Output the (X, Y) coordinate of the center of the cell containing the given text.  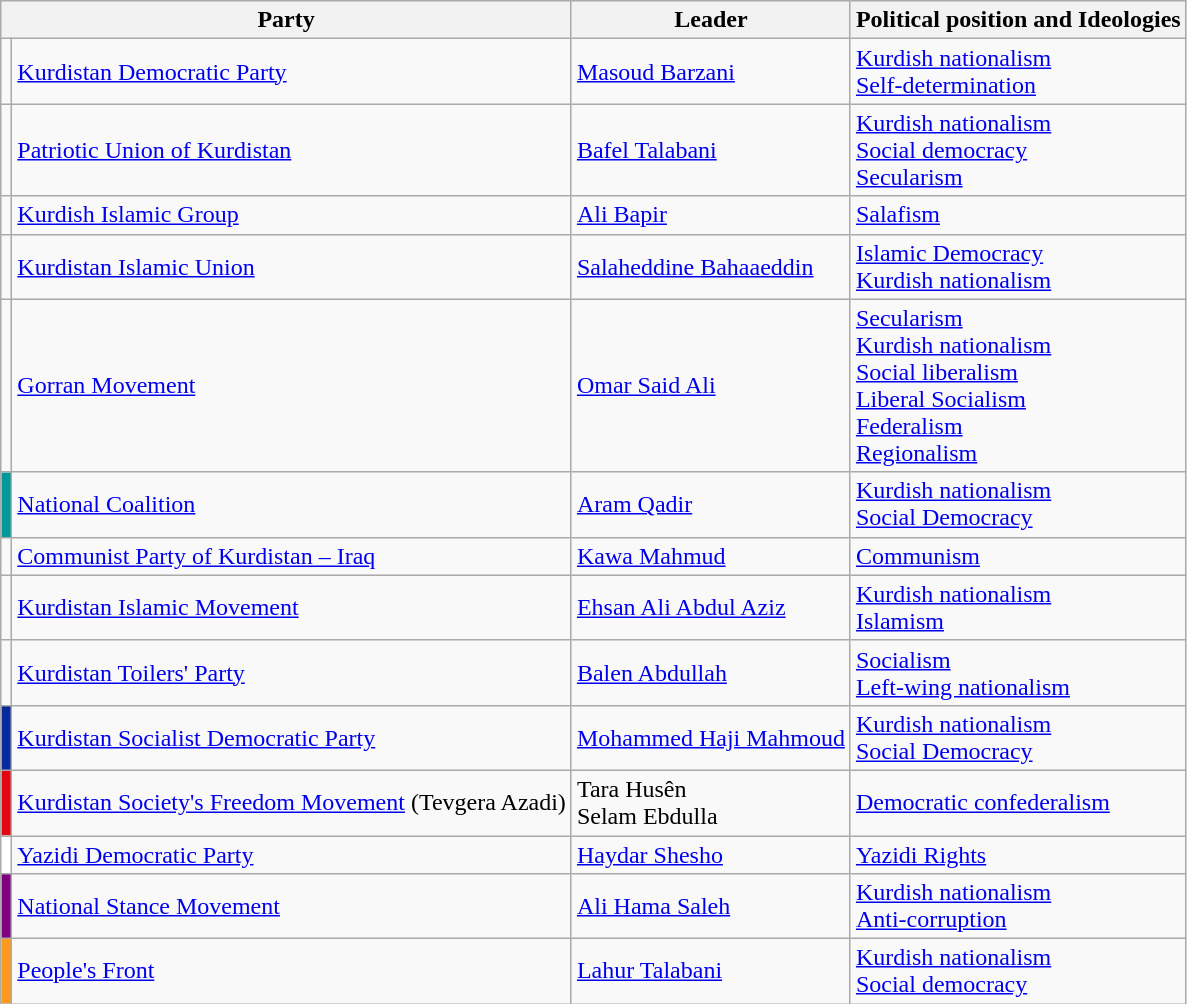
People's Front (292, 972)
Kurdistan Islamic Union (292, 266)
National Stance Movement (292, 906)
Kurdistan Islamic Movement (292, 608)
Communism (1018, 556)
SocialismLeft-wing nationalism (1018, 672)
Ali Hama Saleh (710, 906)
Balen Abdullah (710, 672)
Democratic confederalism (1018, 802)
SecularismKurdish nationalismSocial liberalismLiberal SocialismFederalismRegionalism (1018, 386)
Lahur Talabani (710, 972)
Kurdish nationalismSocial democracySecularism (1018, 150)
Kurdish nationalismSelf-determination (1018, 72)
Aram Qadir (710, 504)
National Coalition (292, 504)
Ali Bapir (710, 215)
Omar Said Ali (710, 386)
Kurdish nationalismAnti-corruption (1018, 906)
Yazidi Democratic Party (292, 855)
Political position and Ideologies (1018, 20)
Yazidi Rights (1018, 855)
Kurdistan Society's Freedom Movement (Tevgera Azadi) (292, 802)
Patriotic Union of Kurdistan (292, 150)
Kurdistan Toilers' Party (292, 672)
Salaheddine Bahaaeddin (710, 266)
Haydar Shesho (710, 855)
Party (286, 20)
Bafel Talabani (710, 150)
Gorran Movement (292, 386)
Kurdish Islamic Group (292, 215)
Salafism (1018, 215)
Ehsan Ali Abdul Aziz (710, 608)
Kurdish nationalismIslamism (1018, 608)
Masoud Barzani (710, 72)
Kurdistan Democratic Party (292, 72)
Kurdistan Socialist Democratic Party (292, 738)
Islamic DemocracyKurdish nationalism (1018, 266)
Communist Party of Kurdistan – Iraq (292, 556)
Leader (710, 20)
Kawa Mahmud (710, 556)
Tara HusênSelam Ebdulla (710, 802)
Mohammed Haji Mahmoud (710, 738)
Kurdish nationalismSocial democracy (1018, 972)
